Provide the [X, Y] coordinate of the cell's center where the given text is located.  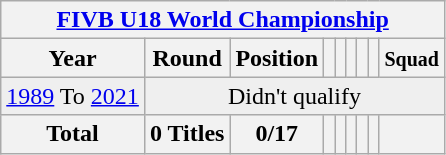
Position [277, 58]
0/17 [277, 134]
FIVB U18 World Championship [223, 20]
Year [73, 58]
Total [73, 134]
Squad [412, 58]
1989 To 2021 [73, 96]
0 Titles [187, 134]
Didn't qualify [294, 96]
Round [187, 58]
